Find where the given text appears and provide that cell's center as (X, Y) coordinate. 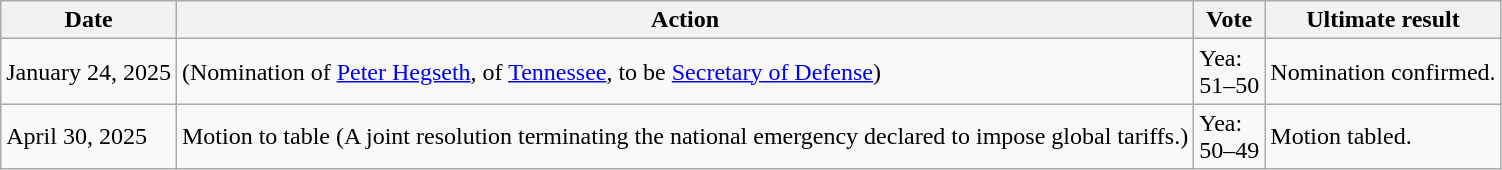
Ultimate result (1383, 20)
(Nomination of Peter Hegseth, of Tennessee, to be Secretary of Defense) (684, 72)
Date (89, 20)
Yea:51–50 (1230, 72)
Motion to table (A joint resolution terminating the national emergency declared to impose global tariffs.) (684, 136)
Yea:50–49 (1230, 136)
Action (684, 20)
Motion tabled. (1383, 136)
April 30, 2025 (89, 136)
Vote (1230, 20)
January 24, 2025 (89, 72)
Nomination confirmed. (1383, 72)
